Pinpoint the cell where the given text exists, returning its [x, y] midpoint coordinate. 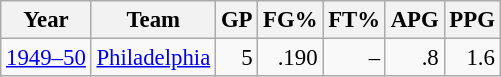
1.6 [472, 58]
.8 [414, 58]
Team [153, 20]
.190 [290, 58]
FT% [354, 20]
PPG [472, 20]
APG [414, 20]
5 [237, 58]
Philadelphia [153, 58]
Year [46, 20]
FG% [290, 20]
GP [237, 20]
1949–50 [46, 58]
– [354, 58]
